From the cell containing the given text, extract its center point as (X, Y) coordinate. 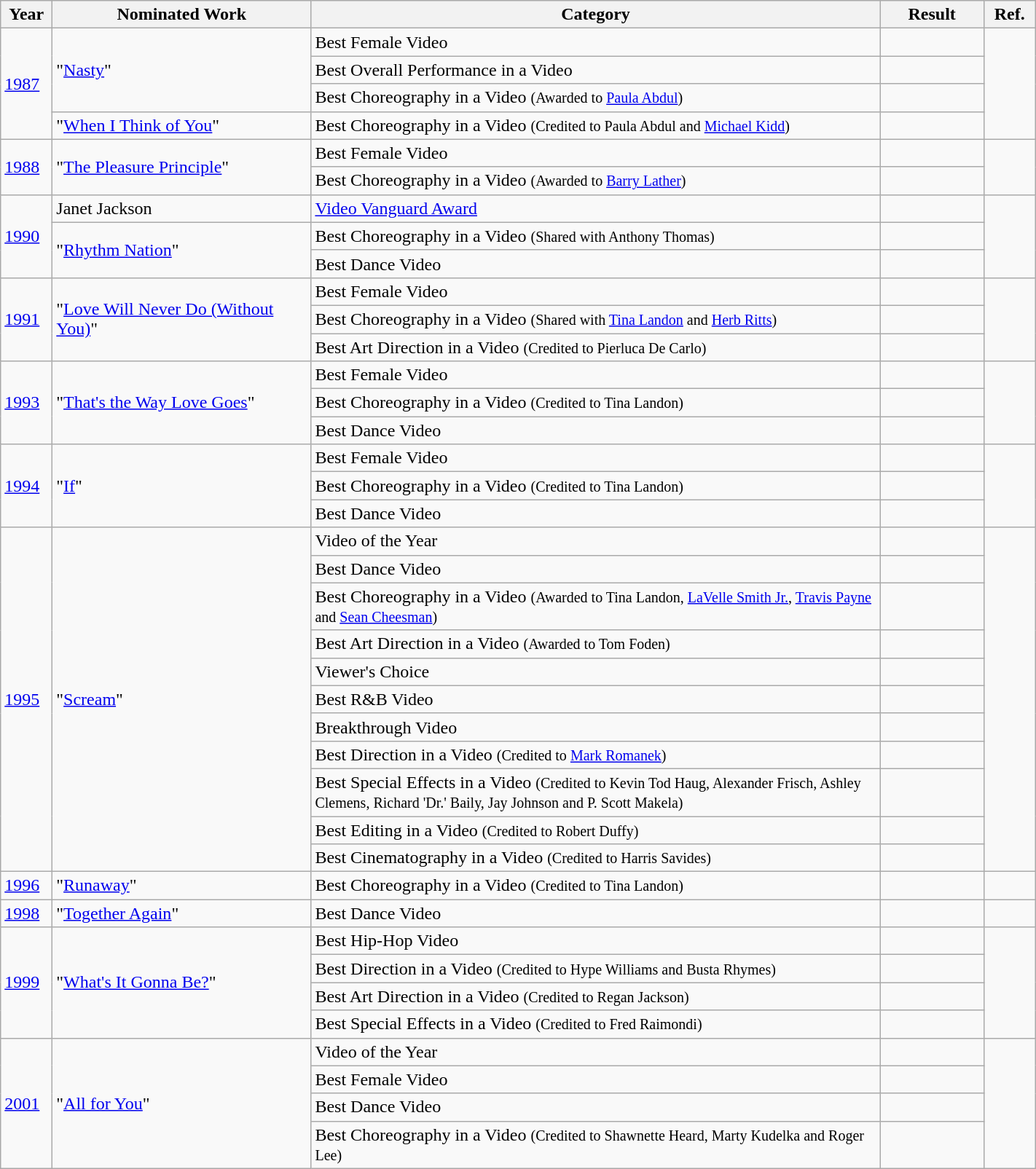
Best Choreography in a Video (Credited to Shawnette Heard, Marty Kudelka and Roger Lee) (596, 1145)
Best Choreography in a Video (Awarded to Tina Landon, LaVelle Smith Jr., Travis Payne and Sean Cheesman) (596, 606)
1994 (26, 486)
1988 (26, 167)
Janet Jackson (182, 208)
Result (932, 15)
Category (596, 15)
Best Choreography in a Video (Shared with Anthony Thomas) (596, 236)
Best Hip-Hop Video (596, 941)
1987 (26, 84)
Best Direction in a Video (Credited to Hype Williams and Busta Rhymes) (596, 969)
1990 (26, 236)
Nominated Work (182, 15)
Year (26, 15)
1995 (26, 699)
"Rhythm Nation" (182, 250)
"Nasty" (182, 70)
"All for You" (182, 1103)
"Scream" (182, 699)
Best Direction in a Video (Credited to Mark Romanek) (596, 755)
Best Art Direction in a Video (Credited to Pierluca De Carlo) (596, 347)
"Love Will Never Do (Without You)" (182, 319)
"If" (182, 486)
Best Choreography in a Video (Shared with Tina Landon and Herb Ritts) (596, 319)
1996 (26, 886)
Best Special Effects in a Video (Credited to Kevin Tod Haug, Alexander Frisch, Ashley Clemens, Richard 'Dr.' Baily, Jay Johnson and P. Scott Makela) (596, 792)
1993 (26, 403)
"When I Think of You" (182, 125)
Best Editing in a Video (Credited to Robert Duffy) (596, 830)
Best Special Effects in a Video (Credited to Fred Raimondi) (596, 1024)
"That's the Way Love Goes" (182, 403)
Best R&B Video (596, 699)
Breakthrough Video (596, 727)
Best Art Direction in a Video (Awarded to Tom Foden) (596, 644)
"Together Again" (182, 913)
1991 (26, 319)
Best Art Direction in a Video (Credited to Regan Jackson) (596, 996)
Best Choreography in a Video (Awarded to Paula Abdul) (596, 98)
"The Pleasure Principle" (182, 167)
1999 (26, 983)
Best Choreography in a Video (Credited to Paula Abdul and Michael Kidd) (596, 125)
1998 (26, 913)
2001 (26, 1103)
Best Cinematography in a Video (Credited to Harris Savides) (596, 858)
Ref. (1010, 15)
"What's It Gonna Be?" (182, 983)
Video Vanguard Award (596, 208)
"Runaway" (182, 886)
Best Choreography in a Video (Awarded to Barry Lather) (596, 181)
Best Overall Performance in a Video (596, 70)
Viewer's Choice (596, 672)
